Return the (x, y) coordinate for the center point of the cell that contains the specified text.  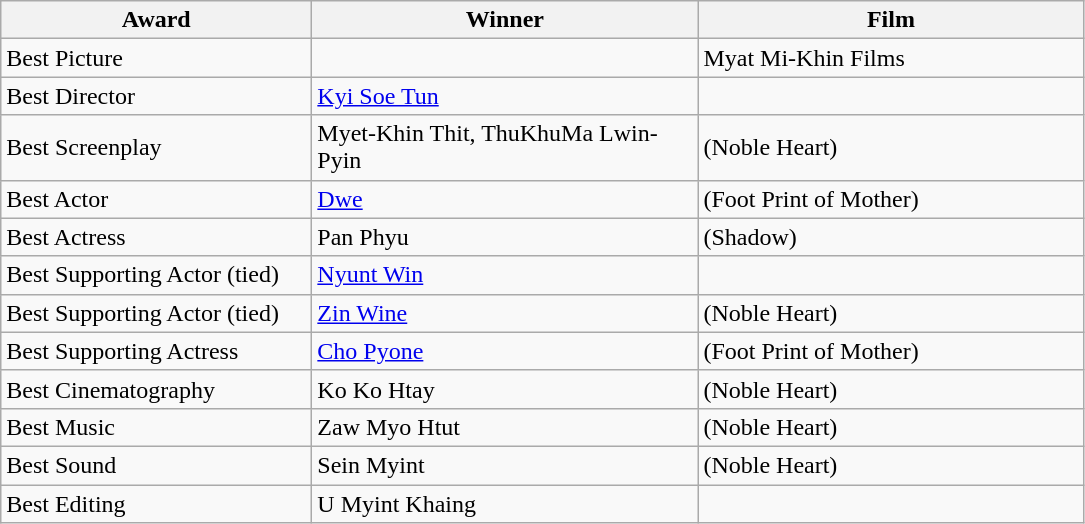
Zaw Myo Htut (505, 427)
Best Actress (156, 237)
Best Actor (156, 199)
Best Music (156, 427)
Winner (505, 20)
U Myint Khaing (505, 503)
Nyunt Win (505, 275)
Ko Ko Htay (505, 389)
Myet-Khin Thit, ThuKhuMa Lwin-Pyin (505, 148)
Best Cinematography (156, 389)
Best Supporting Actress (156, 351)
Sein Myint (505, 465)
Best Director (156, 96)
Best Editing (156, 503)
Award (156, 20)
Film (891, 20)
Kyi Soe Tun (505, 96)
Dwe (505, 199)
Pan Phyu (505, 237)
Best Screenplay (156, 148)
Zin Wine (505, 313)
Myat Mi-Khin Films (891, 58)
(Shadow) (891, 237)
Best Sound (156, 465)
Cho Pyone (505, 351)
Best Picture (156, 58)
